Pinpoint the cell where the given text exists, returning its [X, Y] midpoint coordinate. 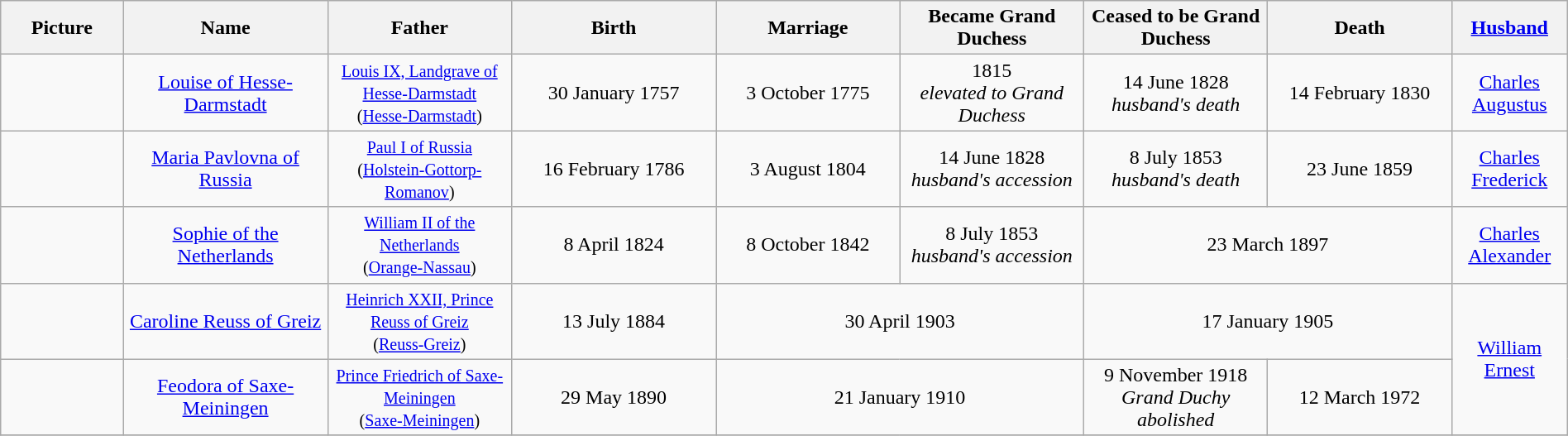
12 March 1972 [1360, 397]
14 June 1828husband's death [1175, 93]
Caroline Reuss of Greiz [225, 321]
9 November 1918Grand Duchy abolished [1175, 397]
29 May 1890 [614, 397]
Husband [1509, 28]
Death [1360, 28]
Heinrich XXII, Prince Reuss of Greiz(Reuss-Greiz) [419, 321]
3 October 1775 [808, 93]
Picture [62, 28]
3 August 1804 [808, 169]
14 February 1830 [1360, 93]
Became Grand Duchess [992, 28]
Feodora of Saxe-Meiningen [225, 397]
Charles Augustus [1509, 93]
Father [419, 28]
Marriage [808, 28]
30 April 1903 [900, 321]
Sophie of the Netherlands [225, 245]
Charles Alexander [1509, 245]
1815elevated to Grand Duchess [992, 93]
8 October 1842 [808, 245]
Paul I of Russia(Holstein-Gottorp-Romanov) [419, 169]
Maria Pavlovna of Russia [225, 169]
13 July 1884 [614, 321]
Louis IX, Landgrave of Hesse-Darmstadt(Hesse-Darmstadt) [419, 93]
Prince Friedrich of Saxe-Meiningen(Saxe-Meiningen) [419, 397]
8 April 1824 [614, 245]
21 January 1910 [900, 397]
23 June 1859 [1360, 169]
Birth [614, 28]
William II of the Netherlands(Orange-Nassau) [419, 245]
23 March 1897 [1267, 245]
16 February 1786 [614, 169]
Ceased to be Grand Duchess [1175, 28]
30 January 1757 [614, 93]
Charles Frederick [1509, 169]
17 January 1905 [1267, 321]
14 June 1828husband's accession [992, 169]
Louise of Hesse-Darmstadt [225, 93]
8 July 1853husband's death [1175, 169]
8 July 1853husband's accession [992, 245]
William Ernest [1509, 359]
Name [225, 28]
